Provide the [x, y] coordinate of the cell's center where the given text is located.  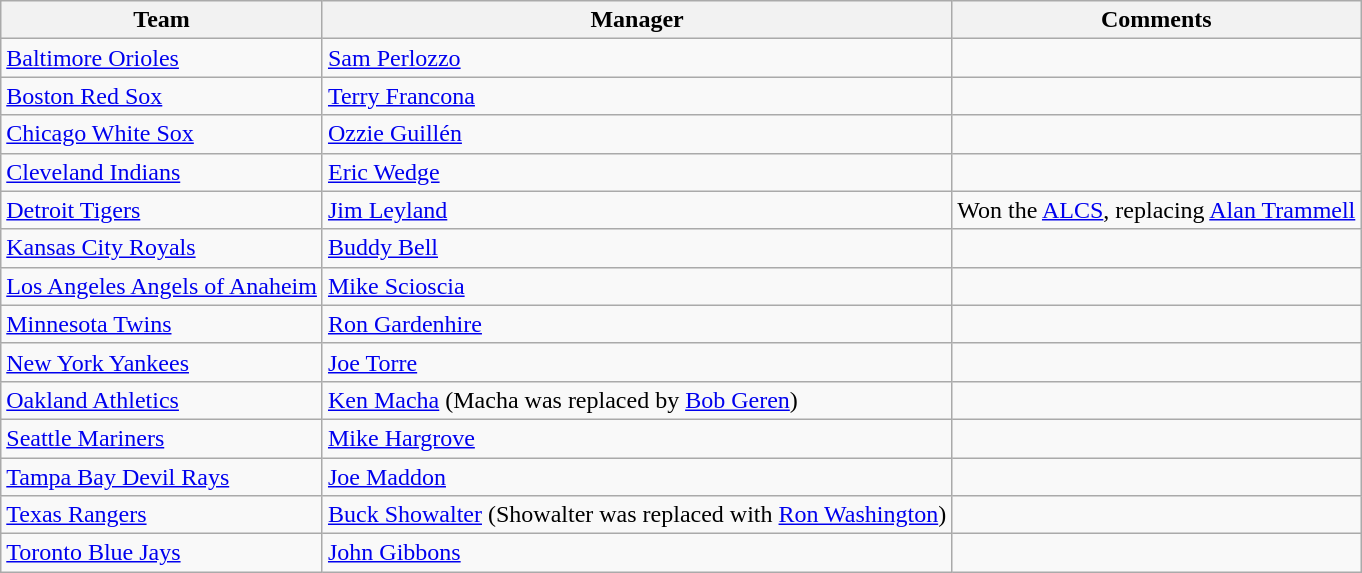
Jim Leyland [636, 210]
John Gibbons [636, 553]
New York Yankees [162, 362]
Cleveland Indians [162, 172]
Joe Maddon [636, 477]
Oakland Athletics [162, 400]
Won the ALCS, replacing Alan Trammell [1156, 210]
Team [162, 20]
Comments [1156, 20]
Buddy Bell [636, 248]
Chicago White Sox [162, 134]
Seattle Mariners [162, 438]
Texas Rangers [162, 515]
Sam Perlozzo [636, 58]
Manager [636, 20]
Kansas City Royals [162, 248]
Tampa Bay Devil Rays [162, 477]
Mike Hargrove [636, 438]
Buck Showalter (Showalter was replaced with Ron Washington) [636, 515]
Ron Gardenhire [636, 324]
Ozzie Guillén [636, 134]
Joe Torre [636, 362]
Eric Wedge [636, 172]
Terry Francona [636, 96]
Toronto Blue Jays [162, 553]
Ken Macha (Macha was replaced by Bob Geren) [636, 400]
Mike Scioscia [636, 286]
Boston Red Sox [162, 96]
Los Angeles Angels of Anaheim [162, 286]
Baltimore Orioles [162, 58]
Detroit Tigers [162, 210]
Minnesota Twins [162, 324]
